Determine the [x, y] coordinate at the center of the cell enclosing the given text.  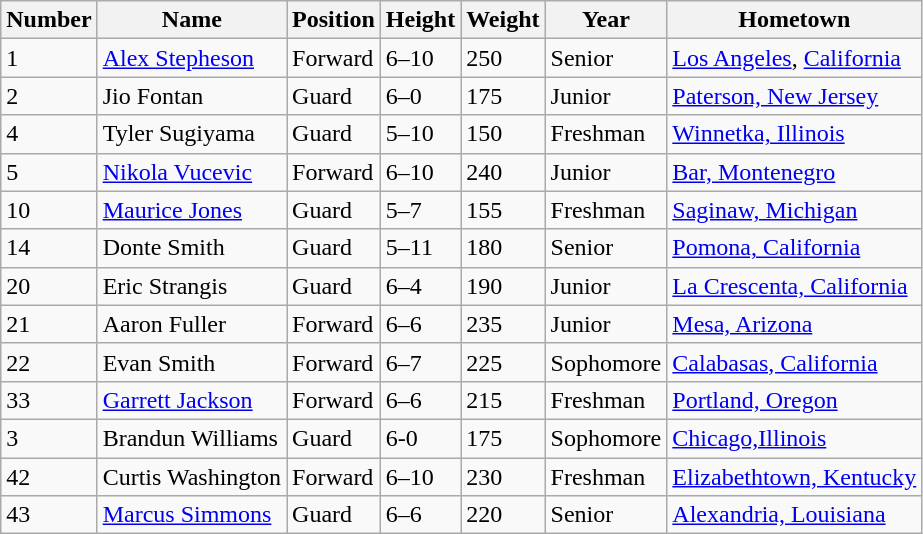
43 [49, 515]
Bar, Montenegro [794, 172]
5–11 [420, 248]
4 [49, 134]
Calabasas, California [794, 362]
Curtis Washington [192, 477]
Portland, Oregon [794, 400]
5–7 [420, 210]
Weight [503, 20]
6–7 [420, 362]
215 [503, 400]
6–4 [420, 286]
150 [503, 134]
21 [49, 324]
Height [420, 20]
Pomona, California [794, 248]
180 [503, 248]
220 [503, 515]
Paterson, New Jersey [794, 96]
Maurice Jones [192, 210]
14 [49, 248]
Evan Smith [192, 362]
La Crescenta, California [794, 286]
230 [503, 477]
Tyler Sugiyama [192, 134]
22 [49, 362]
Eric Strangis [192, 286]
10 [49, 210]
Saginaw, Michigan [794, 210]
Brandun Williams [192, 438]
Elizabethtown, Kentucky [794, 477]
190 [503, 286]
Garrett Jackson [192, 400]
Number [49, 20]
5–10 [420, 134]
240 [503, 172]
1 [49, 58]
5 [49, 172]
Nikola Vucevic [192, 172]
Name [192, 20]
42 [49, 477]
Position [334, 20]
Donte Smith [192, 248]
225 [503, 362]
Marcus Simmons [192, 515]
Year [606, 20]
6–0 [420, 96]
Alexandria, Louisiana [794, 515]
Winnetka, Illinois [794, 134]
2 [49, 96]
3 [49, 438]
Alex Stepheson [192, 58]
33 [49, 400]
Jio Fontan [192, 96]
Mesa, Arizona [794, 324]
Aaron Fuller [192, 324]
250 [503, 58]
Chicago,Illinois [794, 438]
6-0 [420, 438]
Los Angeles, California [794, 58]
155 [503, 210]
235 [503, 324]
20 [49, 286]
Hometown [794, 20]
